Capture the cell that displays the provided text and extract its [x, y] central coordinate. 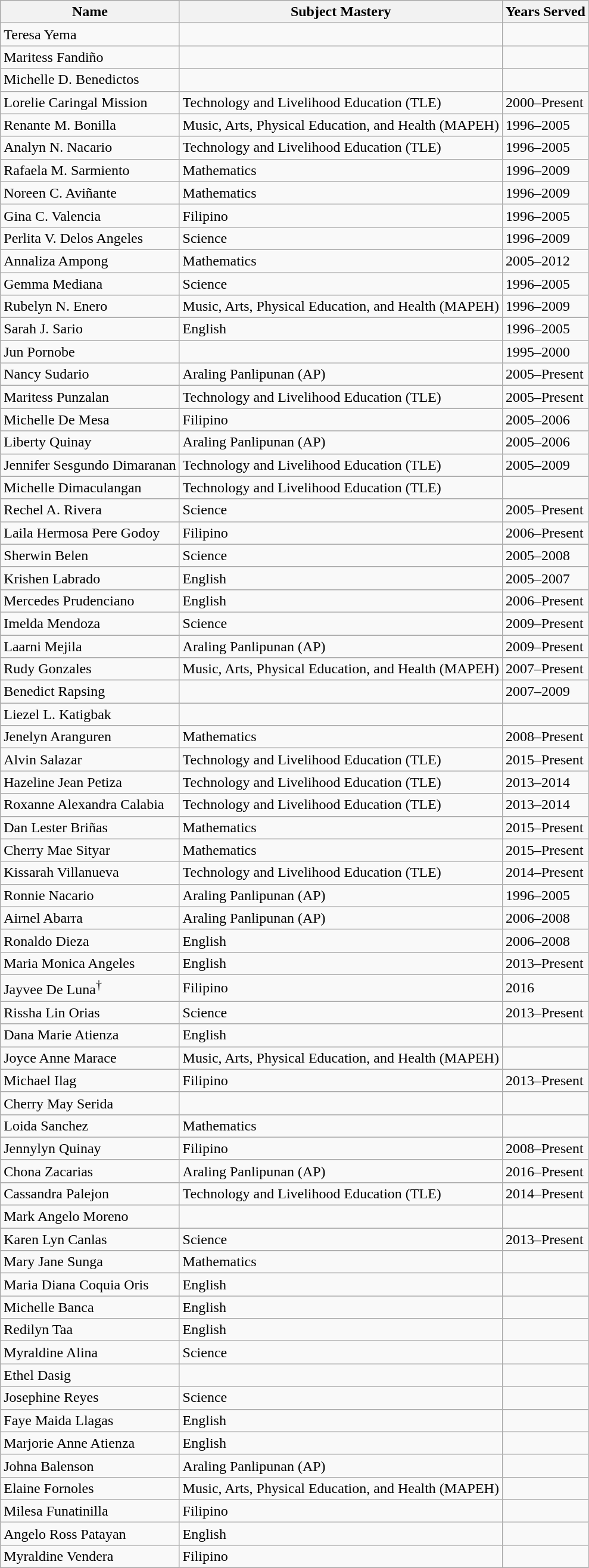
Benedict Rapsing [90, 692]
2005–2007 [546, 578]
2016–Present [546, 1171]
2005–2012 [546, 261]
Elaine Fornoles [90, 1488]
Subject Mastery [341, 12]
Michael Ilag [90, 1080]
Maria Diana Coquia Oris [90, 1285]
Nancy Sudario [90, 374]
Hazeline Jean Petiza [90, 782]
Gemma Mediana [90, 284]
Rechel A. Rivera [90, 510]
Johna Balenson [90, 1466]
Alvin Salazar [90, 760]
Noreen C. Aviñante [90, 193]
Dana Marie Atienza [90, 1035]
Loida Sanchez [90, 1126]
Maritess Fandiño [90, 57]
Myraldine Alina [90, 1353]
Name [90, 12]
Angelo Ross Patayan [90, 1533]
Michelle De Mesa [90, 420]
Teresa Yema [90, 35]
Dan Lester Briñas [90, 827]
Liberty Quinay [90, 442]
Jun Pornobe [90, 352]
Liezel L. Katigbak [90, 714]
1995–2000 [546, 352]
Myraldine Vendera [90, 1556]
Jennylyn Quinay [90, 1148]
2005–2008 [546, 555]
Jenelyn Aranguren [90, 737]
Karen Lyn Canlas [90, 1239]
Lorelie Caringal Mission [90, 102]
Marjorie Anne Atienza [90, 1443]
Annaliza Ampong [90, 261]
Rissha Lin Orias [90, 1013]
Gina C. Valencia [90, 215]
2000–Present [546, 102]
Laarni Mejila [90, 646]
Sarah J. Sario [90, 329]
Chona Zacarias [90, 1171]
Joyce Anne Marace [90, 1058]
2016 [546, 988]
Jayvee De Luna† [90, 988]
Imelda Mendoza [90, 623]
Cherry May Serida [90, 1103]
Faye Maida Llagas [90, 1420]
Michelle Dimaculangan [90, 488]
Sherwin Belen [90, 555]
Maria Monica Angeles [90, 963]
2005–2009 [546, 465]
Redilyn Taa [90, 1330]
Ronnie Nacario [90, 895]
Years Served [546, 12]
Ronaldo Dieza [90, 941]
Krishen Labrado [90, 578]
Renante M. Bonilla [90, 125]
Ethel Dasig [90, 1375]
Josephine Reyes [90, 1398]
Jennifer Sesgundo Dimaranan [90, 465]
Mercedes Prudenciano [90, 601]
Michelle D. Benedictos [90, 80]
Analyn N. Nacario [90, 148]
Maritess Punzalan [90, 397]
Rudy Gonzales [90, 669]
Cherry Mae Sityar [90, 850]
Airnel Abarra [90, 918]
Rubelyn N. Enero [90, 307]
Roxanne Alexandra Calabia [90, 805]
Laila Hermosa Pere Godoy [90, 533]
Mark Angelo Moreno [90, 1217]
Kissarah Villanueva [90, 873]
Cassandra Palejon [90, 1194]
2007–Present [546, 669]
2007–2009 [546, 692]
Rafaela M. Sarmiento [90, 170]
Perlita V. Delos Angeles [90, 238]
Mary Jane Sunga [90, 1262]
Michelle Banca [90, 1307]
Milesa Funatinilla [90, 1511]
